For the text-containing cell, return its midpoint in (x, y) coordinate format. 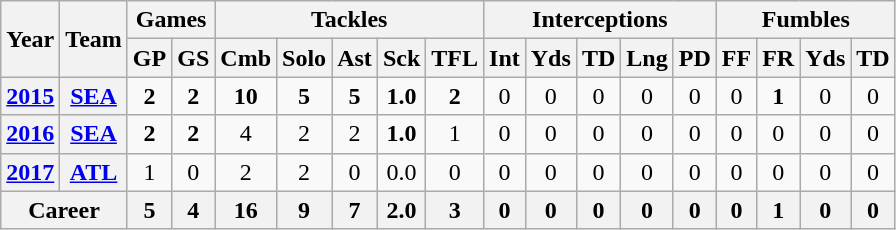
FF (736, 58)
Games (170, 20)
FR (778, 58)
PD (694, 58)
2.0 (401, 210)
16 (246, 210)
Ast (355, 58)
TFL (455, 58)
10 (246, 96)
Solo (304, 58)
2017 (30, 172)
GP (149, 58)
Int (505, 58)
Team (94, 39)
Sck (401, 58)
2016 (30, 134)
9 (304, 210)
3 (455, 210)
ATL (94, 172)
Cmb (246, 58)
0.0 (401, 172)
Interceptions (600, 20)
Lng (647, 58)
Fumbles (806, 20)
Tackles (350, 20)
Year (30, 39)
2015 (30, 96)
7 (355, 210)
GS (194, 58)
Career (64, 210)
